Output the [X, Y] coordinate of the center of the cell containing the given text.  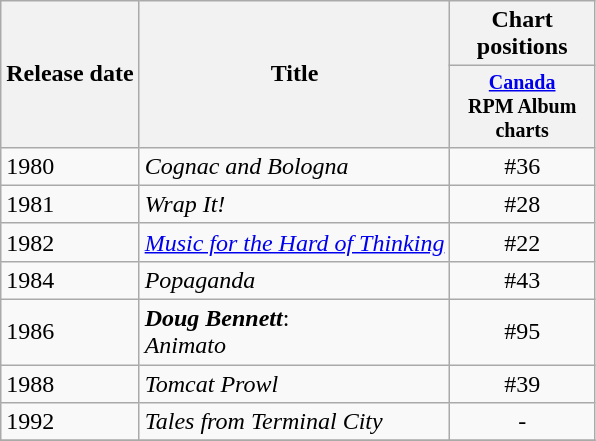
CanadaRPM Album charts [522, 106]
Popaganda [294, 280]
#22 [522, 242]
Cognac and Bologna [294, 166]
Chart positions [522, 34]
1992 [70, 422]
1986 [70, 332]
#43 [522, 280]
#39 [522, 384]
1982 [70, 242]
Wrap It! [294, 204]
Title [294, 74]
Doug Bennett:Animato [294, 332]
#28 [522, 204]
Tales from Terminal City [294, 422]
Tomcat Prowl [294, 384]
#36 [522, 166]
1988 [70, 384]
Music for the Hard of Thinking [294, 242]
- [522, 422]
Release date [70, 74]
1980 [70, 166]
1981 [70, 204]
1984 [70, 280]
#95 [522, 332]
